From the cell containing the given text, extract its center point as (X, Y) coordinate. 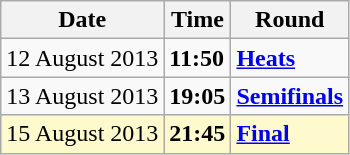
Time (198, 20)
Semifinals (290, 96)
Round (290, 20)
19:05 (198, 96)
12 August 2013 (82, 58)
Date (82, 20)
Final (290, 134)
11:50 (198, 58)
Heats (290, 58)
21:45 (198, 134)
13 August 2013 (82, 96)
15 August 2013 (82, 134)
